Output the [x, y] coordinate of the center of the cell containing the given text.  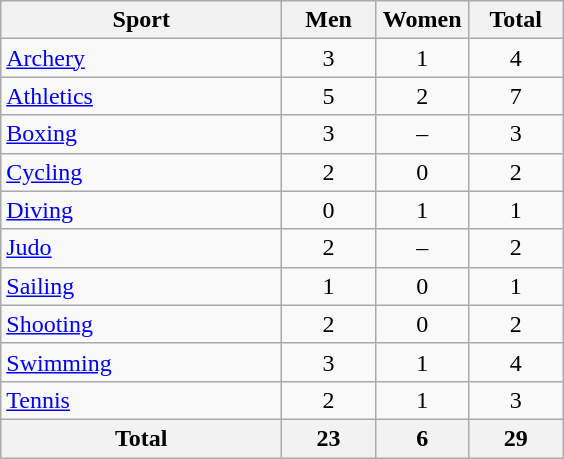
Women [422, 20]
23 [329, 438]
Tennis [142, 400]
Sailing [142, 286]
Swimming [142, 362]
Archery [142, 58]
Diving [142, 210]
5 [329, 96]
Sport [142, 20]
Judo [142, 248]
29 [516, 438]
Boxing [142, 134]
Athletics [142, 96]
Shooting [142, 324]
7 [516, 96]
6 [422, 438]
Cycling [142, 172]
Men [329, 20]
